Return the [x, y] coordinate for the center point of the cell that contains the specified text.  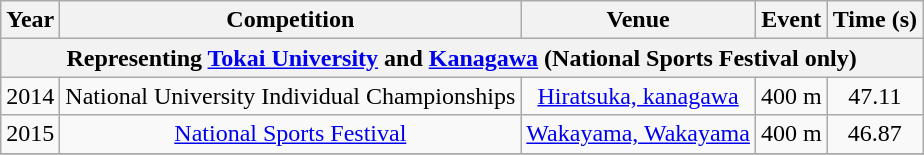
2014 [30, 96]
Hiratsuka, kanagawa [638, 96]
Year [30, 20]
47.11 [874, 96]
National Sports Festival [290, 134]
Representing Tokai University and Kanagawa (National Sports Festival only) [462, 58]
National University Individual Championships [290, 96]
Venue [638, 20]
Wakayama, Wakayama [638, 134]
46.87 [874, 134]
Time (s) [874, 20]
2015 [30, 134]
Event [791, 20]
Competition [290, 20]
